Determine the (X, Y) coordinate at the center of the cell enclosing the given text.  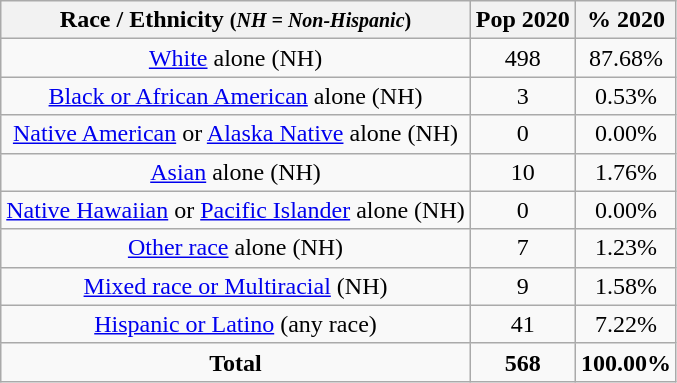
3 (522, 96)
Total (236, 362)
7.22% (626, 324)
% 2020 (626, 20)
41 (522, 324)
87.68% (626, 58)
Mixed race or Multiracial (NH) (236, 286)
9 (522, 286)
1.23% (626, 248)
Black or African American alone (NH) (236, 96)
10 (522, 172)
Hispanic or Latino (any race) (236, 324)
Native American or Alaska Native alone (NH) (236, 134)
0.53% (626, 96)
7 (522, 248)
Pop 2020 (522, 20)
1.76% (626, 172)
Asian alone (NH) (236, 172)
1.58% (626, 286)
498 (522, 58)
Other race alone (NH) (236, 248)
100.00% (626, 362)
White alone (NH) (236, 58)
Native Hawaiian or Pacific Islander alone (NH) (236, 210)
568 (522, 362)
Race / Ethnicity (NH = Non-Hispanic) (236, 20)
